Determine the [X, Y] coordinate at the center of the cell enclosing the given text.  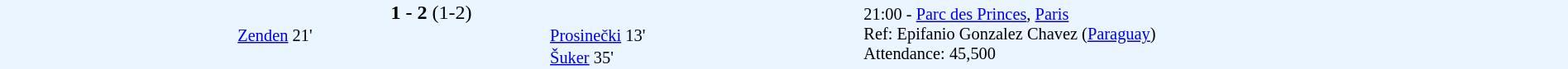
21:00 - Parc des Princes, ParisRef: Epifanio Gonzalez Chavez (Paraguay)Attendance: 45,500 [1216, 34]
Šuker 35' [706, 57]
Zenden 21' [157, 36]
1 - 2 (1-2) [431, 12]
Prosinečki 13' [706, 36]
